Return the [X, Y] coordinate for the center point of the cell that contains the specified text.  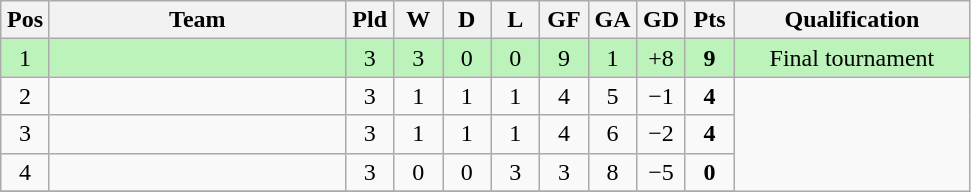
D [466, 20]
5 [612, 96]
W [418, 20]
Pts [710, 20]
−2 [662, 134]
Final tournament [852, 58]
Pos [26, 20]
GF [564, 20]
Qualification [852, 20]
−1 [662, 96]
L [516, 20]
2 [26, 96]
GA [612, 20]
GD [662, 20]
Team [197, 20]
8 [612, 172]
Pld [370, 20]
6 [612, 134]
+8 [662, 58]
−5 [662, 172]
